Return (x, y) of the center of cell containing provided text 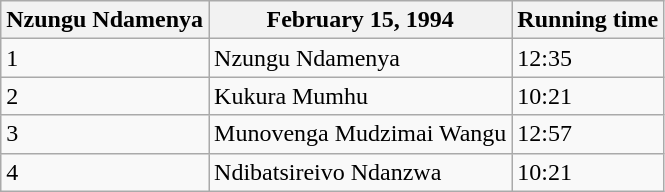
February 15, 1994 (360, 20)
3 (105, 134)
1 (105, 58)
12:57 (588, 134)
Munovenga Mudzimai Wangu (360, 134)
Running time (588, 20)
2 (105, 96)
12:35 (588, 58)
4 (105, 172)
Kukura Mumhu (360, 96)
Ndibatsireivo Ndanzwa (360, 172)
